Extract the (x, y) coordinate from the center of the cell holding the provided text.  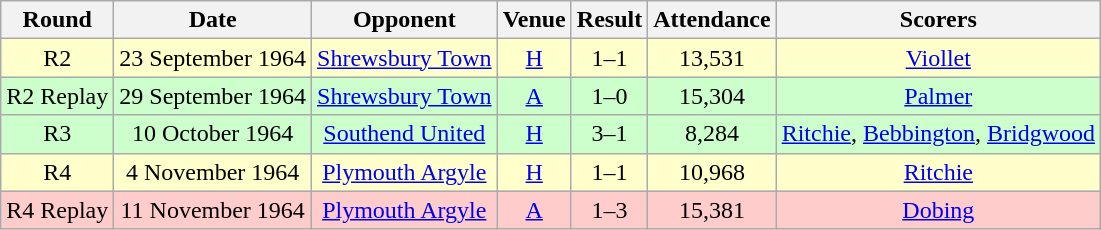
Round (58, 20)
Ritchie (938, 172)
R3 (58, 134)
Date (213, 20)
R2 Replay (58, 96)
29 September 1964 (213, 96)
15,381 (712, 210)
11 November 1964 (213, 210)
Southend United (405, 134)
Scorers (938, 20)
R4 (58, 172)
23 September 1964 (213, 58)
Venue (534, 20)
4 November 1964 (213, 172)
13,531 (712, 58)
3–1 (609, 134)
Palmer (938, 96)
Attendance (712, 20)
1–3 (609, 210)
10,968 (712, 172)
R2 (58, 58)
Ritchie, Bebbington, Bridgwood (938, 134)
Result (609, 20)
10 October 1964 (213, 134)
15,304 (712, 96)
R4 Replay (58, 210)
Dobing (938, 210)
Viollet (938, 58)
1–0 (609, 96)
Opponent (405, 20)
8,284 (712, 134)
